Scan for the cell matching the given text and deliver its (X, Y) coordinate at center. 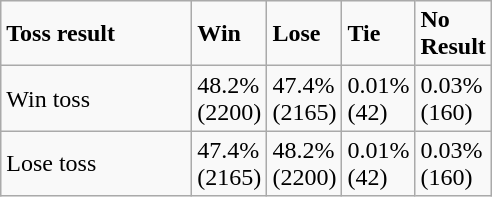
Lose toss (96, 164)
No Result (453, 34)
Win toss (96, 98)
Toss result (96, 34)
Lose (304, 34)
Win (230, 34)
Tie (378, 34)
